Determine the [x, y] coordinate at the center of the cell enclosing the given text.  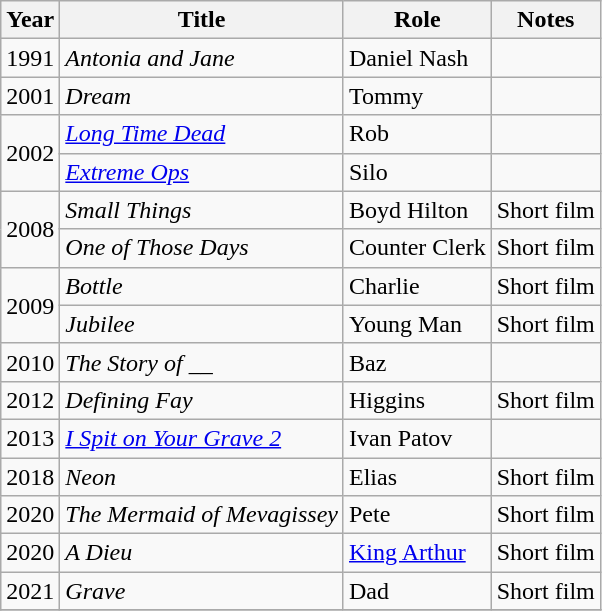
The Mermaid of Mevagissey [202, 515]
Jubilee [202, 324]
Dad [417, 591]
Title [202, 20]
Silo [417, 172]
Daniel Nash [417, 58]
Bottle [202, 286]
Baz [417, 362]
Higgins [417, 400]
Defining Fay [202, 400]
Young Man [417, 324]
Ivan Patov [417, 438]
Boyd Hilton [417, 210]
I Spit on Your Grave 2 [202, 438]
2018 [30, 477]
Elias [417, 477]
2008 [30, 229]
Year [30, 20]
Grave [202, 591]
Long Time Dead [202, 134]
One of Those Days [202, 248]
Neon [202, 477]
The Story of __ [202, 362]
Antonia and Jane [202, 58]
Extreme Ops [202, 172]
Pete [417, 515]
2001 [30, 96]
Counter Clerk [417, 248]
Role [417, 20]
2002 [30, 153]
King Arthur [417, 553]
Small Things [202, 210]
Dream [202, 96]
Tommy [417, 96]
2009 [30, 305]
2010 [30, 362]
2021 [30, 591]
Charlie [417, 286]
2013 [30, 438]
Rob [417, 134]
A Dieu [202, 553]
1991 [30, 58]
2012 [30, 400]
Notes [546, 20]
